For the text-containing cell, return its midpoint in [X, Y] coordinate format. 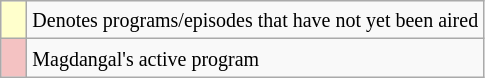
Denotes programs/episodes that have not yet been aired [256, 20]
Magdangal's active program [256, 58]
